For the text-containing cell, return its midpoint in [X, Y] coordinate format. 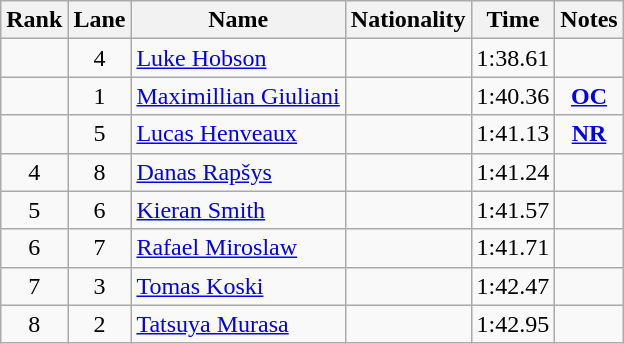
1 [100, 96]
Time [513, 20]
Notes [589, 20]
1:41.24 [513, 172]
Danas Rapšys [238, 172]
Maximillian Giuliani [238, 96]
OC [589, 96]
Lucas Henveaux [238, 134]
1:41.57 [513, 210]
1:42.95 [513, 324]
Luke Hobson [238, 58]
3 [100, 286]
Kieran Smith [238, 210]
1:42.47 [513, 286]
1:41.13 [513, 134]
Lane [100, 20]
Rank [34, 20]
Tatsuya Murasa [238, 324]
1:40.36 [513, 96]
2 [100, 324]
Rafael Miroslaw [238, 248]
NR [589, 134]
Tomas Koski [238, 286]
1:41.71 [513, 248]
1:38.61 [513, 58]
Name [238, 20]
Nationality [408, 20]
